Extract the (x, y) coordinate from the center of the cell holding the provided text.  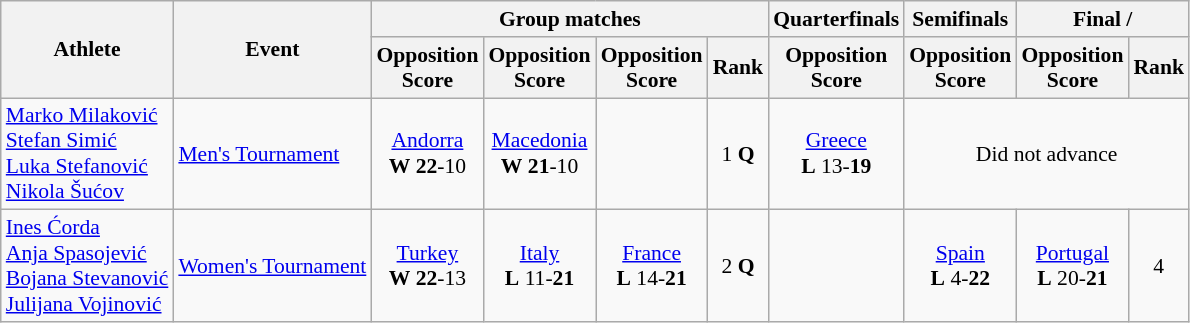
AndorraW 22-10 (427, 154)
2 Q (738, 266)
Event (272, 50)
GreeceL 13-19 (836, 154)
PortugalL 20-21 (1072, 266)
4 (1158, 266)
Athlete (88, 50)
Men's Tournament (272, 154)
Final / (1102, 19)
SpainL 4-22 (960, 266)
TurkeyW 22-13 (427, 266)
Quarterfinals (836, 19)
Women's Tournament (272, 266)
MacedoniaW 21-10 (539, 154)
1 Q (738, 154)
ItalyL 11-21 (539, 266)
Group matches (570, 19)
Marko MilakovićStefan SimićLuka StefanovićNikola Šućov (88, 154)
FranceL 14-21 (652, 266)
Semifinals (960, 19)
Ines ĆordaAnja SpasojevićBojana StevanovićJulijana Vojinović (88, 266)
Did not advance (1046, 154)
